Extract the [x, y] coordinate from the center of the cell holding the provided text.  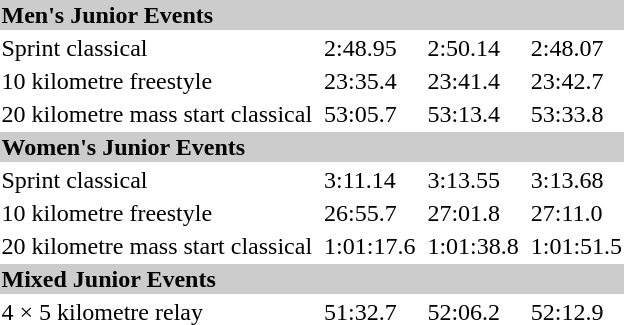
23:35.4 [370, 81]
3:13.55 [473, 180]
27:11.0 [576, 213]
23:41.4 [473, 81]
2:48.95 [370, 48]
23:42.7 [576, 81]
Men's Junior Events [312, 15]
2:48.07 [576, 48]
26:55.7 [370, 213]
1:01:38.8 [473, 246]
53:05.7 [370, 114]
2:50.14 [473, 48]
27:01.8 [473, 213]
Mixed Junior Events [312, 279]
3:13.68 [576, 180]
Women's Junior Events [312, 147]
53:13.4 [473, 114]
3:11.14 [370, 180]
1:01:51.5 [576, 246]
53:33.8 [576, 114]
1:01:17.6 [370, 246]
